Locate the cell with the specified text and output its (X, Y) center coordinate. 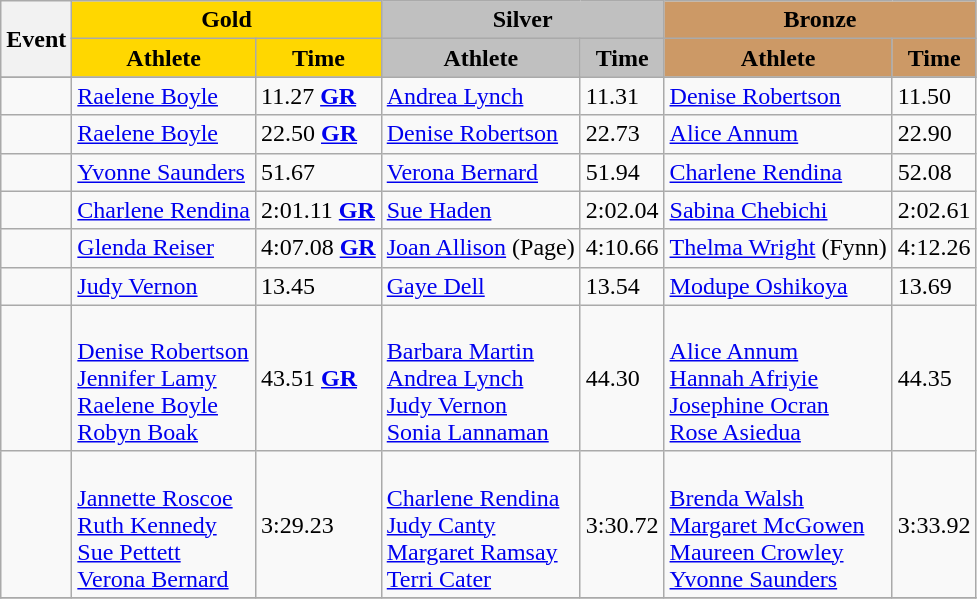
Denise RobertsonJennifer LamyRaelene BoyleRobyn Boak (164, 378)
11.31 (622, 96)
Silver (522, 20)
2:02.61 (934, 210)
Gaye Dell (480, 286)
44.30 (622, 378)
22.90 (934, 134)
22.73 (622, 134)
Event (36, 39)
Barbara MartinAndrea LynchJudy VernonSonia Lannaman (480, 378)
Bronze (820, 20)
22.50 GR (318, 134)
4:12.26 (934, 248)
13.45 (318, 286)
13.69 (934, 286)
Alice Annum (778, 134)
51.94 (622, 172)
3:30.72 (622, 524)
Verona Bernard (480, 172)
Judy Vernon (164, 286)
Thelma Wright (Fynn) (778, 248)
Jannette RoscoeRuth KennedySue PettettVerona Bernard (164, 524)
44.35 (934, 378)
Glenda Reiser (164, 248)
Modupe Oshikoya (778, 286)
11.50 (934, 96)
11.27 GR (318, 96)
3:29.23 (318, 524)
4:10.66 (622, 248)
Joan Allison (Page) (480, 248)
Yvonne Saunders (164, 172)
Brenda WalshMargaret McGowenMaureen CrowleyYvonne Saunders (778, 524)
52.08 (934, 172)
2:02.04 (622, 210)
13.54 (622, 286)
2:01.11 GR (318, 210)
Sabina Chebichi (778, 210)
51.67 (318, 172)
Alice AnnumHannah AfriyieJosephine OcranRose Asiedua (778, 378)
Charlene RendinaJudy CantyMargaret RamsayTerri Cater (480, 524)
43.51 GR (318, 378)
Sue Haden (480, 210)
Andrea Lynch (480, 96)
3:33.92 (934, 524)
4:07.08 GR (318, 248)
Gold (226, 20)
